Identify which cell holds the provided text, then report its (X, Y) central coordinate. 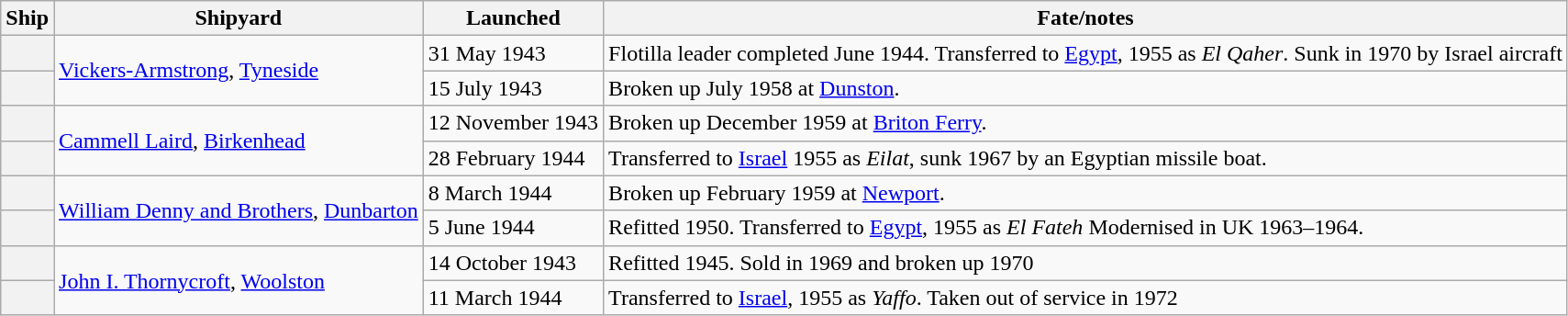
Launched (513, 18)
Broken up February 1959 at Newport. (1086, 193)
Cammell Laird, Birkenhead (239, 141)
15 July 1943 (513, 88)
Transferred to Israel, 1955 as Yaffo. Taken out of service in 1972 (1086, 298)
28 February 1944 (513, 158)
Refitted 1950. Transferred to Egypt, 1955 as El Fateh Modernised in UK 1963–1964. (1086, 228)
31 May 1943 (513, 53)
Ship (28, 18)
John I. Thornycroft, Woolston (239, 280)
Broken up December 1959 at Briton Ferry. (1086, 123)
William Denny and Brothers, Dunbarton (239, 210)
Broken up July 1958 at Dunston. (1086, 88)
Fate/notes (1086, 18)
Shipyard (239, 18)
12 November 1943 (513, 123)
Flotilla leader completed June 1944. Transferred to Egypt, 1955 as El Qaher. Sunk in 1970 by Israel aircraft (1086, 53)
Transferred to Israel 1955 as Eilat, sunk 1967 by an Egyptian missile boat. (1086, 158)
11 March 1944 (513, 298)
14 October 1943 (513, 263)
5 June 1944 (513, 228)
Refitted 1945. Sold in 1969 and broken up 1970 (1086, 263)
Vickers-Armstrong, Tyneside (239, 71)
8 March 1944 (513, 193)
